Provide the [X, Y] coordinate of the cell's center where the given text is located.  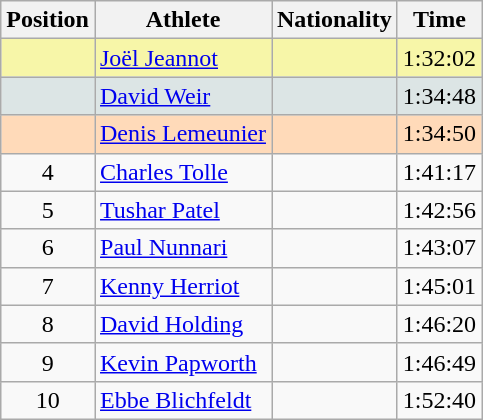
Ebbe Blichfeldt [182, 400]
1:34:48 [439, 96]
6 [48, 248]
David Holding [182, 324]
Denis Lemeunier [182, 134]
Kenny Herriot [182, 286]
Time [439, 20]
1:43:07 [439, 248]
Position [48, 20]
1:46:20 [439, 324]
1:45:01 [439, 286]
Kevin Papworth [182, 362]
1:34:50 [439, 134]
Joël Jeannot [182, 58]
1:42:56 [439, 210]
4 [48, 172]
10 [48, 400]
5 [48, 210]
1:52:40 [439, 400]
Nationality [335, 20]
Tushar Patel [182, 210]
David Weir [182, 96]
1:46:49 [439, 362]
Charles Tolle [182, 172]
7 [48, 286]
8 [48, 324]
9 [48, 362]
Paul Nunnari [182, 248]
1:32:02 [439, 58]
Athlete [182, 20]
1:41:17 [439, 172]
